Provide the (X, Y) coordinate of the cell's center where the given text is located.  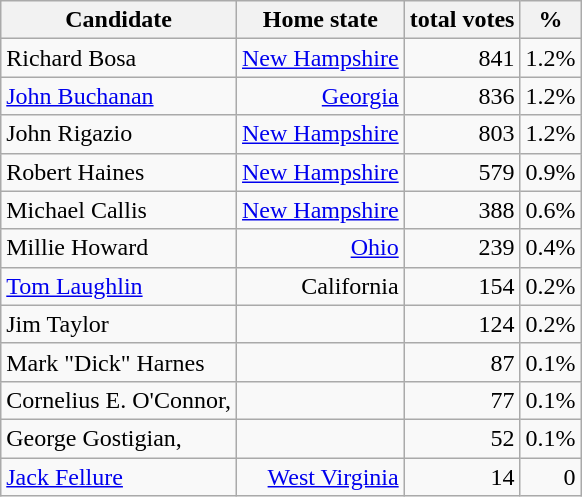
803 (462, 134)
Candidate (119, 20)
239 (462, 248)
Mark "Dick" Harnes (119, 362)
87 (462, 362)
Georgia (321, 96)
841 (462, 58)
124 (462, 324)
West Virginia (321, 477)
Cornelius E. O'Connor, (119, 400)
Home state (321, 20)
California (321, 286)
579 (462, 172)
George Gostigian, (119, 438)
Tom Laughlin (119, 286)
154 (462, 286)
Jack Fellure (119, 477)
0.4% (550, 248)
77 (462, 400)
Robert Haines (119, 172)
836 (462, 96)
John Rigazio (119, 134)
Ohio (321, 248)
0 (550, 477)
14 (462, 477)
Jim Taylor (119, 324)
% (550, 20)
388 (462, 210)
0.9% (550, 172)
Michael Callis (119, 210)
Richard Bosa (119, 58)
Millie Howard (119, 248)
John Buchanan (119, 96)
52 (462, 438)
total votes (462, 20)
0.6% (550, 210)
